Provide the [X, Y] coordinate of the cell's center where the given text is located.  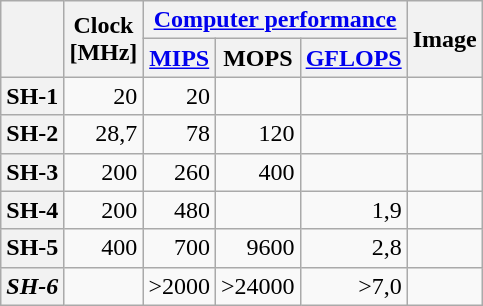
SH-5 [32, 248]
SH-6 [32, 286]
MOPS [258, 58]
SH-3 [32, 172]
78 [180, 134]
>2000 [180, 286]
SH-2 [32, 134]
1,9 [354, 210]
28,7 [104, 134]
260 [180, 172]
Image [444, 39]
700 [180, 248]
SH-1 [32, 96]
120 [258, 134]
Computer performance [275, 20]
MIPS [180, 58]
2,8 [354, 248]
480 [180, 210]
>7,0 [354, 286]
SH-4 [32, 210]
Clock[MHz] [104, 39]
>24000 [258, 286]
GFLOPS [354, 58]
9600 [258, 248]
